Provide the (x, y) coordinate of the cell's center where the given text is located.  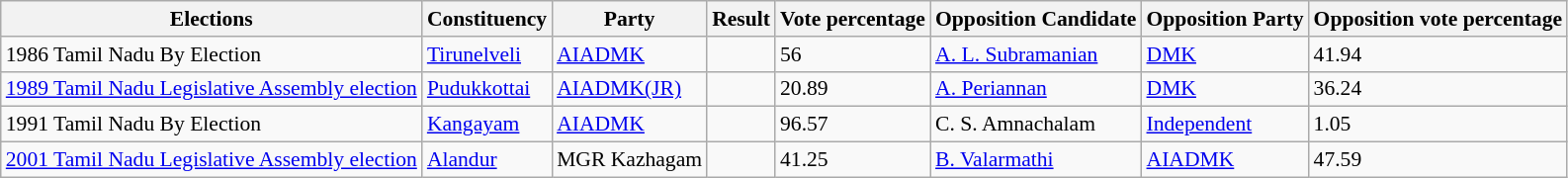
B. Valarmathi (1036, 160)
C. S. Amnachalam (1036, 125)
Vote percentage (852, 19)
36.24 (1438, 89)
Opposition Candidate (1036, 19)
Independent (1224, 125)
Opposition vote percentage (1438, 19)
A. Periannan (1036, 89)
Elections (212, 19)
MGR Kazhagam (629, 160)
Alandur (486, 160)
56 (852, 54)
Party (629, 19)
41.25 (852, 160)
41.94 (1438, 54)
1986 Tamil Nadu By Election (212, 54)
2001 Tamil Nadu Legislative Assembly election (212, 160)
Kangayam (486, 125)
Opposition Party (1224, 19)
1.05 (1438, 125)
20.89 (852, 89)
96.57 (852, 125)
Constituency (486, 19)
Result (741, 19)
AIADMK(JR) (629, 89)
Tirunelveli (486, 54)
A. L. Subramanian (1036, 54)
Pudukkottai (486, 89)
1991 Tamil Nadu By Election (212, 125)
47.59 (1438, 160)
1989 Tamil Nadu Legislative Assembly election (212, 89)
